From the cell containing the given text, extract its center point as [X, Y] coordinate. 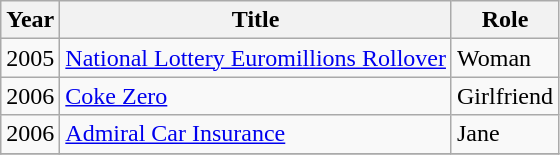
2005 [30, 58]
Woman [504, 58]
Jane [504, 134]
Admiral Car Insurance [256, 134]
Coke Zero [256, 96]
Title [256, 20]
National Lottery Euromillions Rollover [256, 58]
Year [30, 20]
Role [504, 20]
Girlfriend [504, 96]
